Extract the (X, Y) coordinate from the center of the cell holding the provided text.  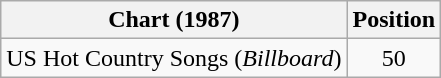
50 (394, 58)
Chart (1987) (174, 20)
Position (394, 20)
US Hot Country Songs (Billboard) (174, 58)
